Provide the [X, Y] coordinate of the cell's center where the given text is located.  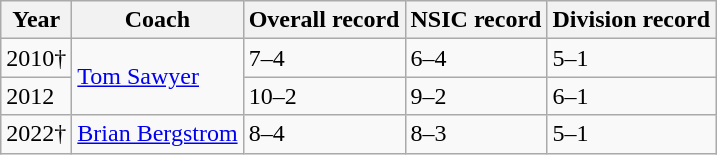
7–4 [324, 58]
10–2 [324, 96]
NSIC record [476, 20]
Division record [632, 20]
Coach [158, 20]
Brian Bergstrom [158, 134]
8–3 [476, 134]
Year [36, 20]
2022† [36, 134]
2012 [36, 96]
6–1 [632, 96]
Overall record [324, 20]
6–4 [476, 58]
2010† [36, 58]
8–4 [324, 134]
9–2 [476, 96]
Tom Sawyer [158, 77]
